Locate the cell with the specified text and output its (X, Y) center coordinate. 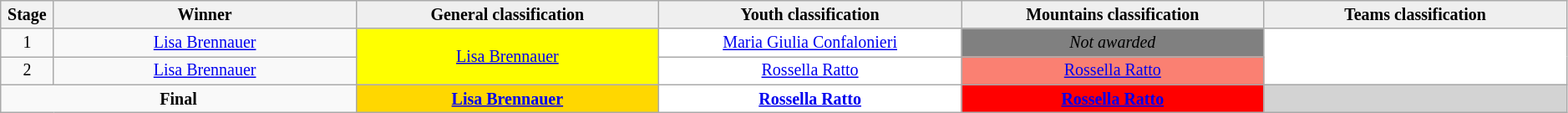
Youth classification (809, 15)
General classification (507, 15)
Maria Giulia Confalonieri (809, 44)
Final (179, 99)
Teams classification (1415, 15)
Stage (27, 15)
Winner (205, 15)
1 (27, 44)
2 (27, 70)
Not awarded (1113, 44)
Mountains classification (1113, 15)
